Identify which cell holds the provided text, then report its [X, Y] central coordinate. 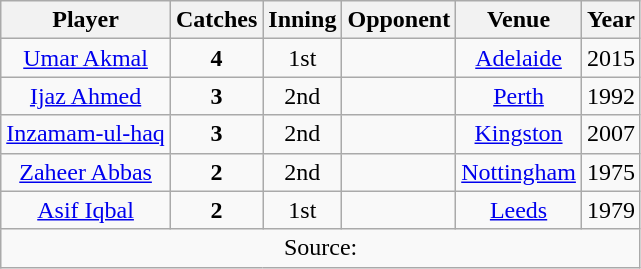
Ijaz Ahmed [86, 96]
Zaheer Abbas [86, 172]
Inzamam-ul-haq [86, 134]
Venue [519, 20]
Opponent [399, 20]
Leeds [519, 210]
Adelaide [519, 58]
1992 [610, 96]
2015 [610, 58]
Kingston [519, 134]
Year [610, 20]
Player [86, 20]
1979 [610, 210]
Perth [519, 96]
Source: [321, 248]
Inning [302, 20]
2007 [610, 134]
Umar Akmal [86, 58]
4 [216, 58]
Catches [216, 20]
Asif Iqbal [86, 210]
1975 [610, 172]
Nottingham [519, 172]
